Identify which cell holds the provided text, then report its [x, y] central coordinate. 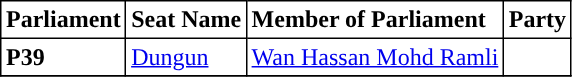
P39 [64, 57]
Wan Hassan Mohd Ramli [374, 57]
Parliament [64, 20]
Party [538, 20]
Seat Name [186, 20]
Dungun [186, 57]
Member of Parliament [374, 20]
